From the cell containing the given text, extract its center point as [X, Y] coordinate. 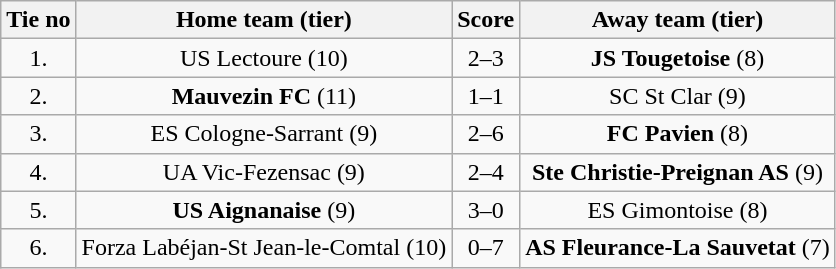
ES Gimontoise (8) [678, 210]
Score [486, 20]
Ste Christie-Preignan AS (9) [678, 172]
Away team (tier) [678, 20]
2–4 [486, 172]
FC Pavien (8) [678, 134]
UA Vic-Fezensac (9) [264, 172]
JS Tougetoise (8) [678, 58]
4. [38, 172]
3–0 [486, 210]
Mauvezin FC (11) [264, 96]
US Lectoure (10) [264, 58]
ES Cologne-Sarrant (9) [264, 134]
Tie no [38, 20]
SC St Clar (9) [678, 96]
1–1 [486, 96]
US Aignanaise (9) [264, 210]
2. [38, 96]
Forza Labéjan-St Jean-le-Comtal (10) [264, 248]
1. [38, 58]
AS Fleurance-La Sauvetat (7) [678, 248]
3. [38, 134]
2–3 [486, 58]
0–7 [486, 248]
2–6 [486, 134]
Home team (tier) [264, 20]
5. [38, 210]
6. [38, 248]
